Search for the cell housing the specified text and yield its [X, Y] center coordinate. 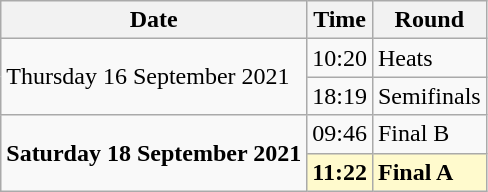
09:46 [340, 134]
Final A [429, 172]
18:19 [340, 96]
Round [429, 20]
Final B [429, 134]
Time [340, 20]
11:22 [340, 172]
Date [154, 20]
Heats [429, 58]
10:20 [340, 58]
Semifinals [429, 96]
Thursday 16 September 2021 [154, 77]
Saturday 18 September 2021 [154, 153]
